From the cell containing the given text, extract its center point as [X, Y] coordinate. 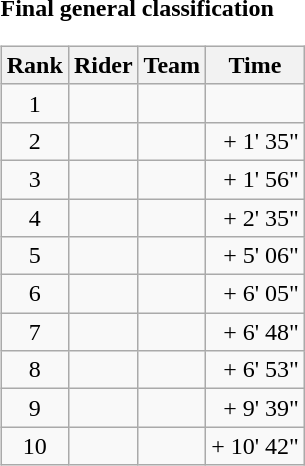
Rank [34, 65]
7 [34, 332]
4 [34, 217]
1 [34, 103]
+ 6' 05" [256, 294]
Team [172, 65]
6 [34, 294]
8 [34, 370]
Rider [103, 65]
+ 10' 42" [256, 446]
+ 9' 39" [256, 408]
+ 6' 48" [256, 332]
+ 6' 53" [256, 370]
9 [34, 408]
+ 2' 35" [256, 217]
2 [34, 141]
3 [34, 179]
+ 5' 06" [256, 256]
+ 1' 35" [256, 141]
5 [34, 256]
Time [256, 65]
+ 1' 56" [256, 179]
10 [34, 446]
